For the text-containing cell, return its midpoint in [x, y] coordinate format. 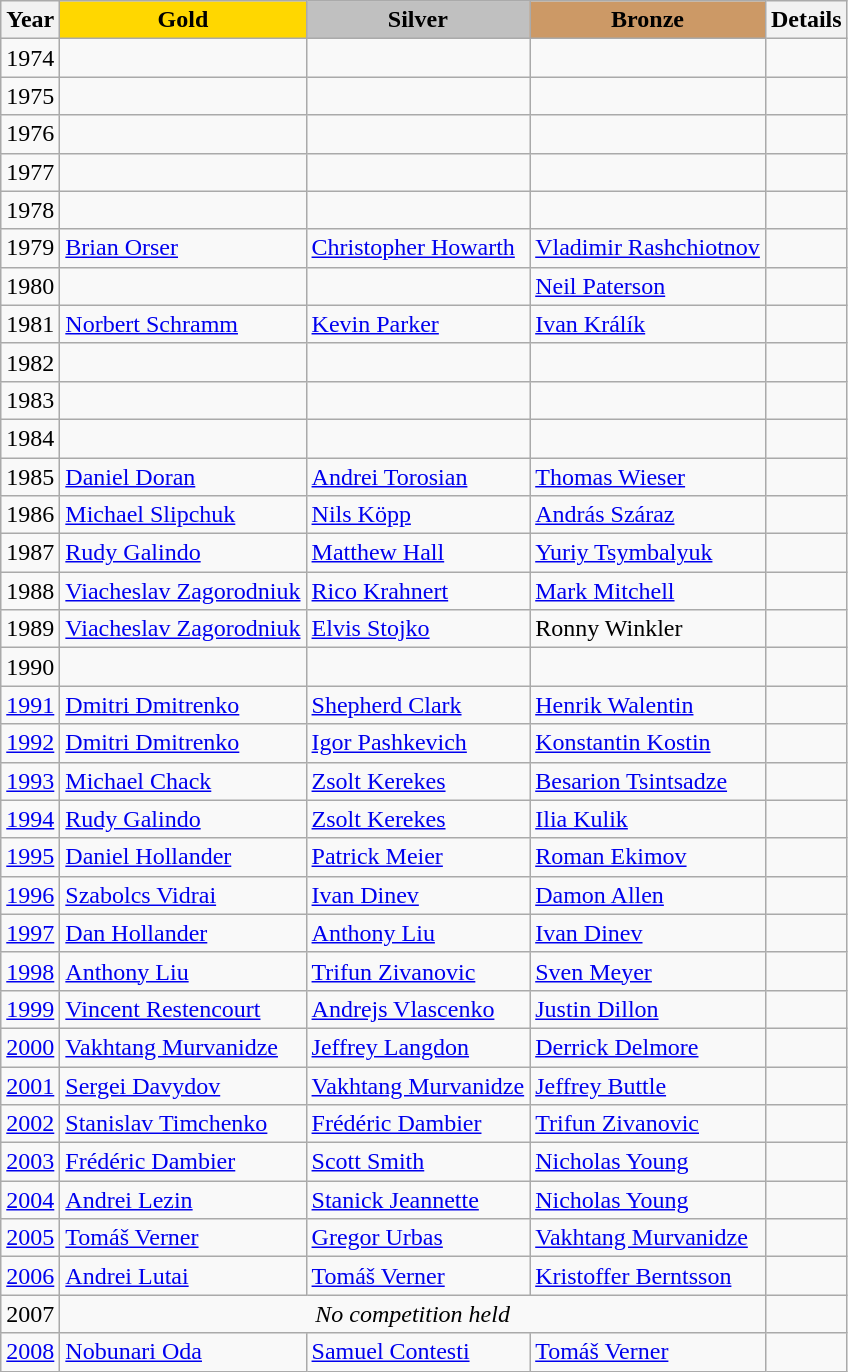
Damon Allen [648, 895]
Shepherd Clark [418, 705]
2000 [30, 1047]
Yuriy Tsymbalyuk [648, 553]
1995 [30, 857]
Scott Smith [418, 1162]
Jeffrey Langdon [418, 1047]
Year [30, 20]
Sven Meyer [648, 971]
Elvis Stojko [418, 629]
Kristoffer Berntsson [648, 1276]
Vladimir Rashchiotnov [648, 248]
2003 [30, 1162]
Daniel Doran [183, 477]
Neil Paterson [648, 286]
Ilia Kulik [648, 819]
Roman Ekimov [648, 857]
Gold [183, 20]
Stanislav Timchenko [183, 1124]
Christopher Howarth [418, 248]
1993 [30, 781]
Gregor Urbas [418, 1238]
Bronze [648, 20]
Henrik Walentin [648, 705]
Michael Slipchuk [183, 515]
Ronny Winkler [648, 629]
1987 [30, 553]
1988 [30, 591]
Michael Chack [183, 781]
Patrick Meier [418, 857]
Brian Orser [183, 248]
1980 [30, 286]
1996 [30, 895]
1986 [30, 515]
Matthew Hall [418, 553]
Thomas Wieser [648, 477]
Kevin Parker [418, 324]
1975 [30, 96]
1977 [30, 172]
Igor Pashkevich [418, 743]
Jeffrey Buttle [648, 1085]
Besarion Tsintsadze [648, 781]
1994 [30, 819]
1997 [30, 933]
1981 [30, 324]
1990 [30, 667]
2006 [30, 1276]
2001 [30, 1085]
1999 [30, 1009]
2002 [30, 1124]
1983 [30, 400]
1976 [30, 134]
Stanick Jeannette [418, 1200]
1984 [30, 438]
2007 [30, 1314]
1992 [30, 743]
1998 [30, 971]
Sergei Davydov [183, 1085]
1991 [30, 705]
Nils Köpp [418, 515]
Vincent Restencourt [183, 1009]
Andrei Lezin [183, 1200]
Daniel Hollander [183, 857]
Derrick Delmore [648, 1047]
Ivan Králík [648, 324]
Norbert Schramm [183, 324]
Justin Dillon [648, 1009]
2005 [30, 1238]
1989 [30, 629]
Samuel Contesti [418, 1352]
Rico Krahnert [418, 591]
Szabolcs Vidrai [183, 895]
Andrei Torosian [418, 477]
1985 [30, 477]
1979 [30, 248]
No competition held [413, 1314]
1974 [30, 58]
Andrei Lutai [183, 1276]
1978 [30, 210]
Konstantin Kostin [648, 743]
Andrejs Vlascenko [418, 1009]
Silver [418, 20]
András Száraz [648, 515]
Details [806, 20]
Mark Mitchell [648, 591]
2008 [30, 1352]
Nobunari Oda [183, 1352]
Dan Hollander [183, 933]
1982 [30, 362]
2004 [30, 1200]
